Identify which cell holds the provided text, then report its [X, Y] central coordinate. 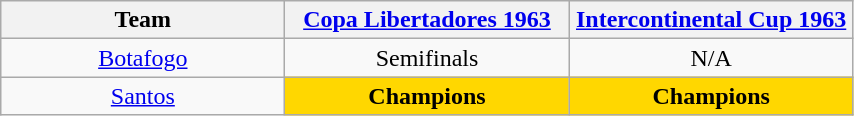
Team [143, 20]
Botafogo [143, 58]
Intercontinental Cup 1963 [711, 20]
Santos [143, 96]
N/A [711, 58]
Semifinals [427, 58]
Copa Libertadores 1963 [427, 20]
